Locate the cell with the specified text and output its [x, y] center coordinate. 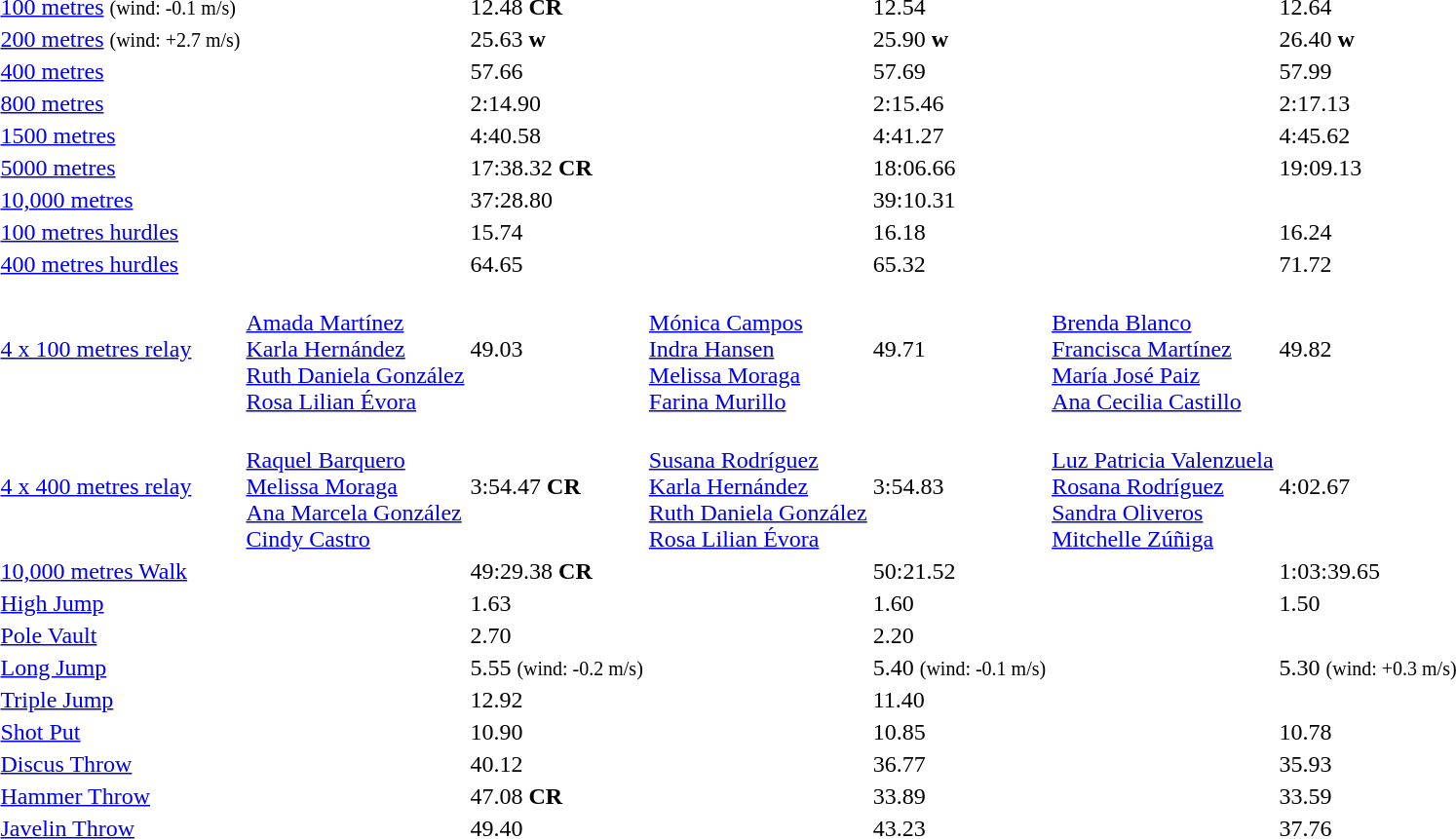
12.92 [556, 700]
2:15.46 [959, 103]
1.63 [556, 603]
Brenda Blanco Francisca Martínez María José Paiz Ana Cecilia Castillo [1163, 349]
2.70 [556, 635]
50:21.52 [959, 571]
11.40 [959, 700]
64.65 [556, 264]
2.20 [959, 635]
36.77 [959, 764]
65.32 [959, 264]
18:06.66 [959, 168]
49.71 [959, 349]
57.66 [556, 71]
25.90 w [959, 39]
10.85 [959, 732]
Raquel Barquero Melissa Moraga Ana Marcela González Cindy Castro [355, 486]
49.03 [556, 349]
39:10.31 [959, 200]
5.55 (wind: -0.2 m/s) [556, 667]
4:40.58 [556, 135]
47.08 CR [556, 796]
57.69 [959, 71]
15.74 [556, 232]
49:29.38 CR [556, 571]
4:41.27 [959, 135]
1.60 [959, 603]
10.90 [556, 732]
5.40 (wind: -0.1 m/s) [959, 667]
40.12 [556, 764]
25.63 w [556, 39]
3:54.47 CR [556, 486]
Susana Rodríguez Karla Hernández Ruth Daniela González Rosa Lilian Évora [758, 486]
17:38.32 CR [556, 168]
Mónica Campos Indra Hansen Melissa Moraga Farina Murillo [758, 349]
Amada Martínez Karla Hernández Ruth Daniela González Rosa Lilian Évora [355, 349]
37:28.80 [556, 200]
16.18 [959, 232]
Luz Patricia Valenzuela Rosana Rodríguez Sandra Oliveros Mitchelle Zúñiga [1163, 486]
2:14.90 [556, 103]
3:54.83 [959, 486]
33.89 [959, 796]
